Identify which cell holds the provided text, then report its [X, Y] central coordinate. 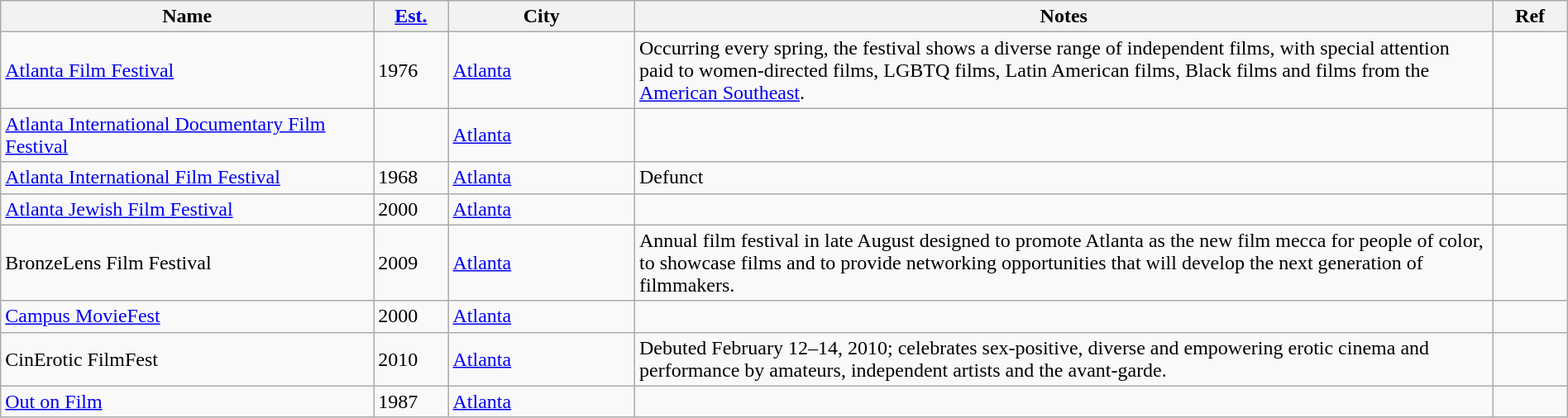
Atlanta Film Festival [187, 70]
Notes [1064, 17]
Atlanta International Film Festival [187, 178]
City [542, 17]
1987 [411, 401]
CinErotic FilmFest [187, 359]
Atlanta International Documentary Film Festival [187, 135]
Defunct [1064, 178]
1968 [411, 178]
Out on Film [187, 401]
Name [187, 17]
2009 [411, 263]
2010 [411, 359]
Est. [411, 17]
BronzeLens Film Festival [187, 263]
1976 [411, 70]
Campus MovieFest [187, 316]
Atlanta Jewish Film Festival [187, 209]
Ref [1530, 17]
